Pinpoint the cell where the given text exists, returning its [X, Y] midpoint coordinate. 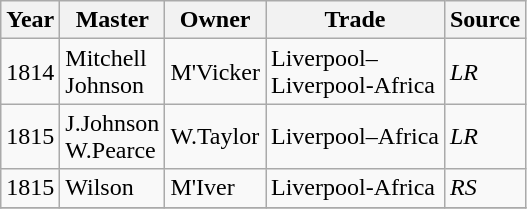
Liverpool–Africa [356, 136]
Source [484, 20]
Owner [216, 20]
Wilson [112, 188]
1814 [30, 72]
RS [484, 188]
Liverpool–Liverpool-Africa [356, 72]
J.JohnsonW.Pearce [112, 136]
Year [30, 20]
M'Iver [216, 188]
Liverpool-Africa [356, 188]
W.Taylor [216, 136]
Master [112, 20]
M'Vicker [216, 72]
MitchellJohnson [112, 72]
Trade [356, 20]
